Extract the (x, y) coordinate from the center of the cell holding the provided text.  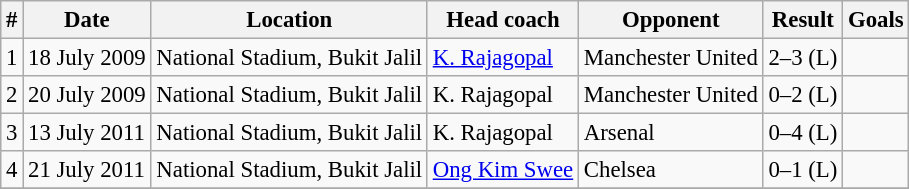
Opponent (672, 20)
0–1 (L) (803, 170)
Arsenal (672, 133)
20 July 2009 (87, 95)
18 July 2009 (87, 58)
2–3 (L) (803, 58)
Ong Kim Swee (502, 170)
# (12, 20)
Date (87, 20)
Chelsea (672, 170)
Result (803, 20)
13 July 2011 (87, 133)
Goals (876, 20)
4 (12, 170)
0–2 (L) (803, 95)
1 (12, 58)
3 (12, 133)
0–4 (L) (803, 133)
Location (289, 20)
21 July 2011 (87, 170)
2 (12, 95)
Head coach (502, 20)
